Return (x, y) of the center of cell containing provided text 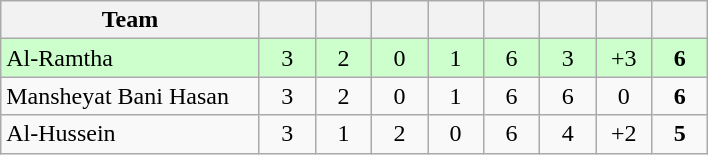
5 (680, 134)
+3 (624, 58)
Mansheyat Bani Hasan (130, 96)
+2 (624, 134)
Al-Hussein (130, 134)
Team (130, 20)
4 (568, 134)
Al-Ramtha (130, 58)
